Locate the cell with the specified text and output its [x, y] center coordinate. 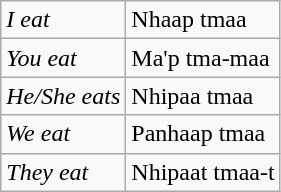
Ma'p tma-maa [203, 58]
He/She eats [64, 96]
Panhaap tmaa [203, 134]
We eat [64, 134]
They eat [64, 172]
Nhipaa tmaa [203, 96]
Nhipaat tmaa-t [203, 172]
Nhaap tmaa [203, 20]
You eat [64, 58]
I eat [64, 20]
